Extract the (X, Y) coordinate from the center of the cell holding the provided text.  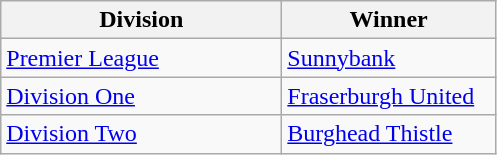
Premier League (142, 58)
Fraserburgh United (389, 96)
Sunnybank (389, 58)
Division (142, 20)
Winner (389, 20)
Burghead Thistle (389, 134)
Division One (142, 96)
Division Two (142, 134)
